Scan for the cell matching the given text and deliver its [X, Y] coordinate at center. 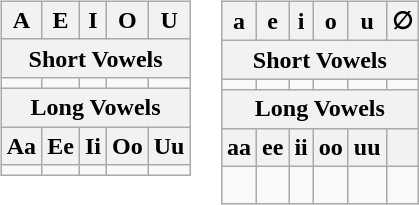
Aa [21, 145]
uu [367, 147]
Uu [169, 145]
aa [238, 147]
E [61, 20]
u [367, 21]
∅ [402, 21]
e [273, 21]
ii [301, 147]
Ii [92, 145]
oo [330, 147]
U [169, 20]
ee [273, 147]
O [127, 20]
A [21, 20]
i [301, 21]
Oo [127, 145]
o [330, 21]
I [92, 20]
Ee [61, 145]
a [238, 21]
